For the text-containing cell, return its midpoint in (x, y) coordinate format. 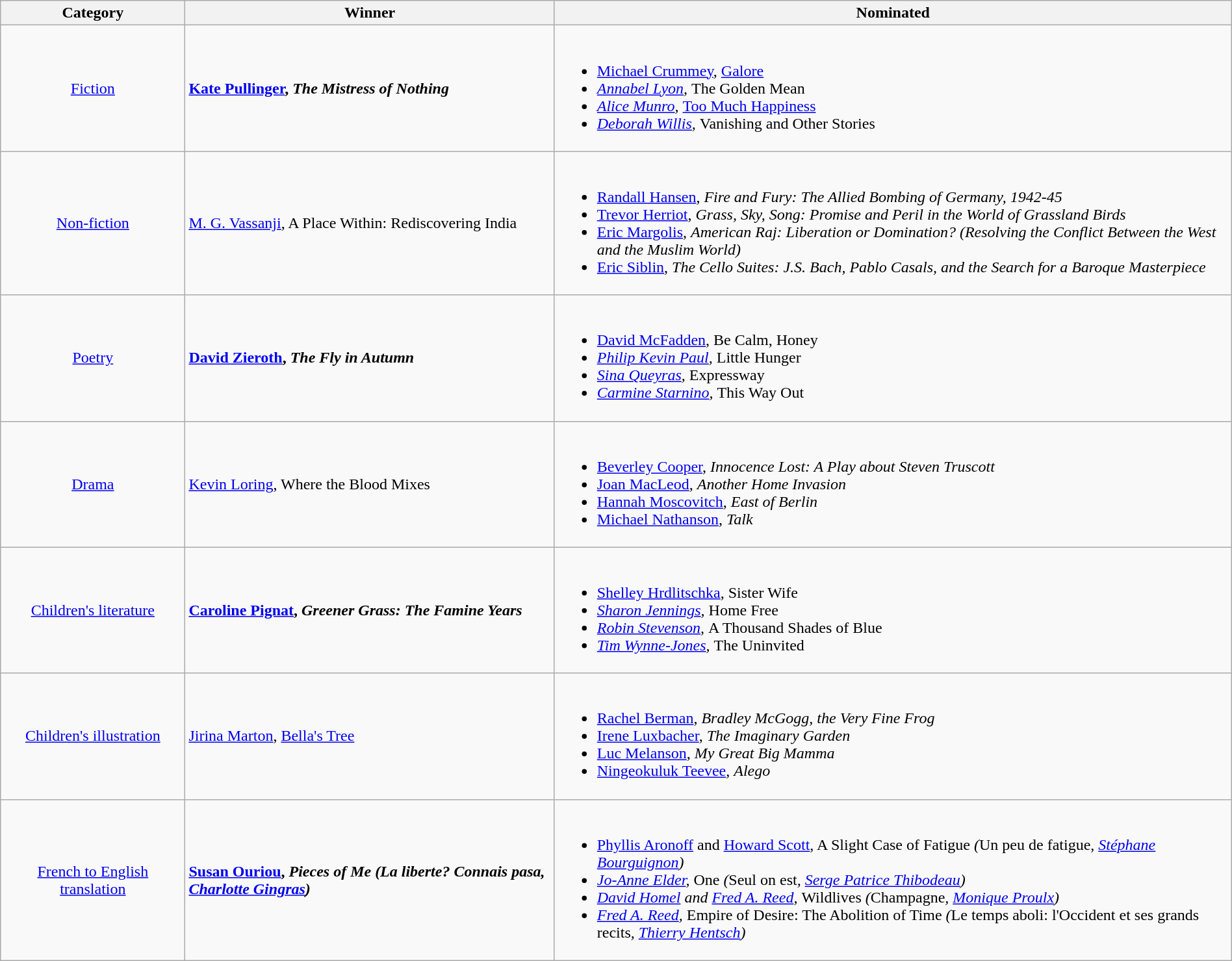
Nominated (893, 13)
Non-fiction (93, 224)
Kevin Loring, Where the Blood Mixes (370, 484)
Category (93, 13)
David Zieroth, The Fly in Autumn (370, 358)
Winner (370, 13)
Shelley Hrdlitschka, Sister WifeSharon Jennings, Home FreeRobin Stevenson, A Thousand Shades of BlueTim Wynne-Jones, The Uninvited (893, 610)
Kate Pullinger, The Mistress of Nothing (370, 88)
Caroline Pignat, Greener Grass: The Famine Years (370, 610)
Michael Crummey, GaloreAnnabel Lyon, The Golden MeanAlice Munro, Too Much HappinessDeborah Willis, Vanishing and Other Stories (893, 88)
Rachel Berman, Bradley McGogg, the Very Fine FrogIrene Luxbacher, The Imaginary GardenLuc Melanson, My Great Big MammaNingeokuluk Teevee, Alego (893, 736)
Drama (93, 484)
M. G. Vassanji, A Place Within: Rediscovering India (370, 224)
French to English translation (93, 880)
David McFadden, Be Calm, HoneyPhilip Kevin Paul, Little HungerSina Queyras, ExpresswayCarmine Starnino, This Way Out (893, 358)
Children's illustration (93, 736)
Fiction (93, 88)
Susan Ouriou, Pieces of Me (La liberte? Connais pasa, Charlotte Gingras) (370, 880)
Children's literature (93, 610)
Poetry (93, 358)
Jirina Marton, Bella's Tree (370, 736)
